Identify which cell holds the provided text, then report its (X, Y) central coordinate. 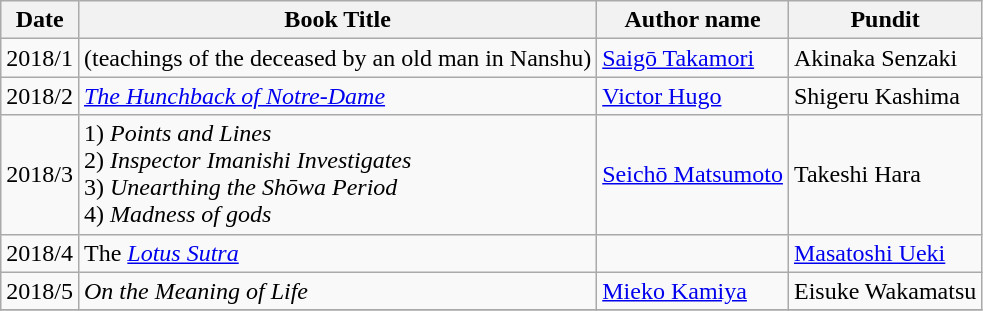
Saigō Takamori (693, 58)
Book Title (337, 20)
1) Points and Lines 2) Inspector Imanishi Investigates 3) Unearthing the Shōwa Period 4) Madness of gods (337, 174)
2018/5 (40, 291)
Shigeru Kashima (884, 96)
Date (40, 20)
The Lotus Sutra (337, 253)
Mieko Kamiya (693, 291)
2018/1 (40, 58)
2018/4 (40, 253)
Victor Hugo (693, 96)
Pundit (884, 20)
(teachings of the deceased by an old man in Nanshu) (337, 58)
Akinaka Senzaki (884, 58)
Eisuke Wakamatsu (884, 291)
Takeshi Hara (884, 174)
Seichō Matsumoto (693, 174)
2018/3 (40, 174)
Masatoshi Ueki (884, 253)
2018/2 (40, 96)
The Hunchback of Notre-Dame (337, 96)
On the Meaning of Life (337, 291)
Author name (693, 20)
